Locate the cell with the specified text and output its [x, y] center coordinate. 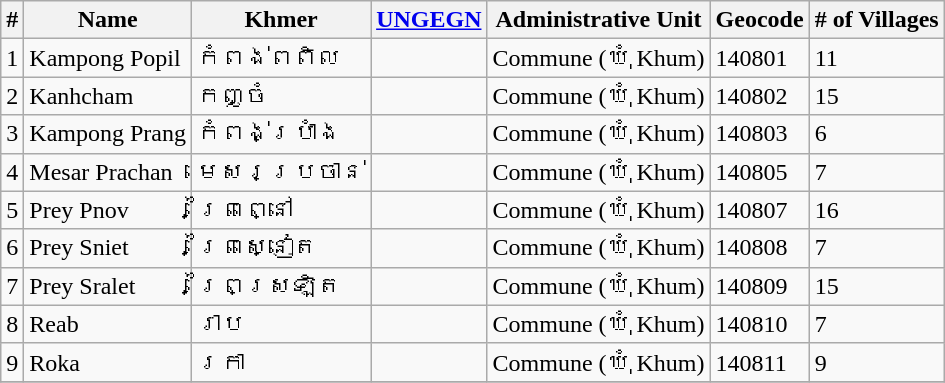
Mesar Prachan [108, 172]
Khmer [282, 20]
140805 [760, 172]
140809 [760, 286]
ព្រៃស្រឡិត [282, 286]
Kampong Prang [108, 134]
មេសរប្រចាន់ [282, 172]
Prey Pnov [108, 210]
រកា [282, 362]
3 [12, 134]
8 [12, 324]
1 [12, 58]
140802 [760, 96]
ព្រៃព្នៅ [282, 210]
Administrative Unit [598, 20]
140801 [760, 58]
5 [12, 210]
140807 [760, 210]
ព្រៃស្នៀត [282, 248]
រាប [282, 324]
140811 [760, 362]
UNGEGN [429, 20]
កំពង់ប្រាំង [282, 134]
Reab [108, 324]
2 [12, 96]
# of Villages [876, 20]
Name [108, 20]
Kampong Popil [108, 58]
11 [876, 58]
កញ្ចំ [282, 96]
140810 [760, 324]
140803 [760, 134]
Geocode [760, 20]
Roka [108, 362]
16 [876, 210]
4 [12, 172]
140808 [760, 248]
កំពង់ពពិល [282, 58]
Prey Sralet [108, 286]
# [12, 20]
Kanhcham [108, 96]
Prey Sniet [108, 248]
